Determine the [X, Y] coordinate at the center of the cell enclosing the given text.  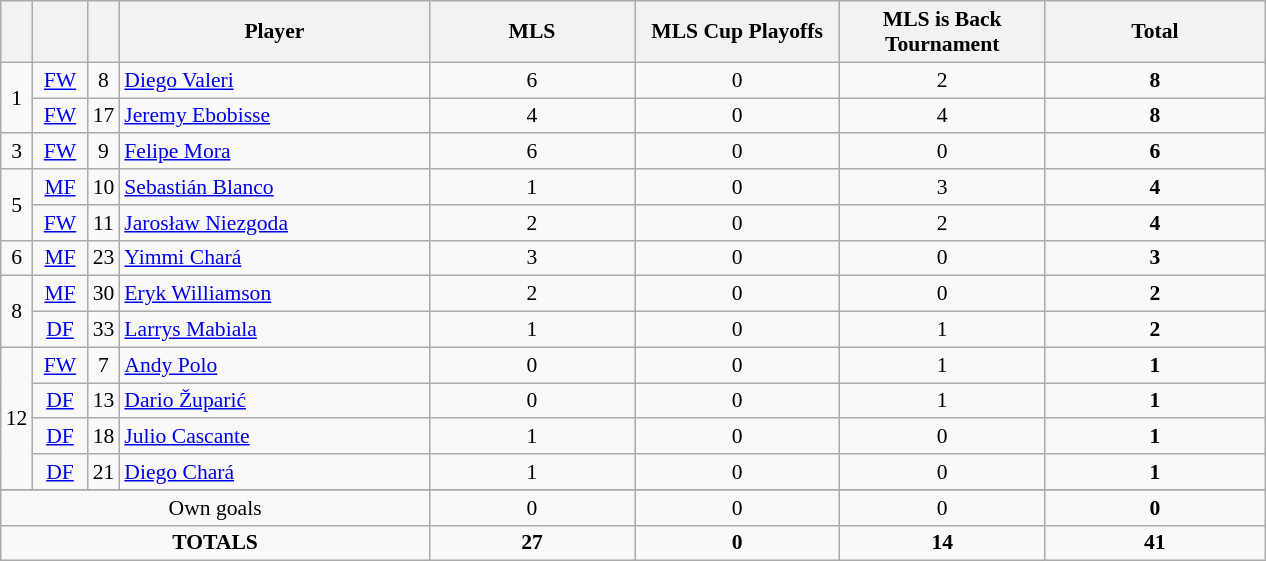
23 [104, 258]
Own goals [216, 508]
MLS Cup Playoffs [738, 32]
Player [274, 32]
30 [104, 294]
13 [104, 401]
TOTALS [216, 543]
MLS [532, 32]
7 [104, 365]
Andy Polo [274, 365]
5 [17, 204]
Yimmi Chará [274, 258]
9 [104, 152]
17 [104, 116]
MLS is Back Tournament [942, 32]
Eryk Williamson [274, 294]
33 [104, 330]
Jarosław Niezgoda [274, 223]
18 [104, 437]
Julio Cascante [274, 437]
21 [104, 472]
11 [104, 223]
10 [104, 187]
Diego Valeri [274, 80]
Jeremy Ebobisse [274, 116]
12 [17, 418]
27 [532, 543]
Dario Župarić [274, 401]
Diego Chará [274, 472]
Larrys Mabiala [274, 330]
41 [1155, 543]
Felipe Mora [274, 152]
14 [942, 543]
Sebastián Blanco [274, 187]
Total [1155, 32]
